Capture the cell that displays the provided text and extract its [x, y] central coordinate. 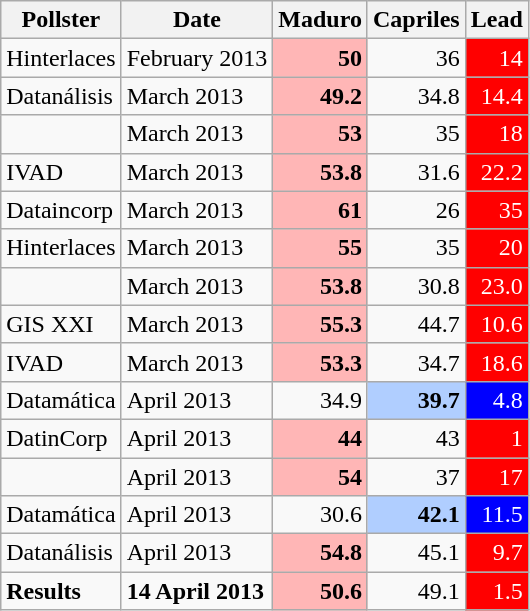
GIS XXI [61, 324]
50.6 [320, 591]
Maduro [320, 20]
44 [320, 438]
18 [496, 134]
22.2 [496, 172]
31.6 [416, 172]
Lead [496, 20]
1 [496, 438]
43 [416, 438]
36 [416, 58]
4.8 [496, 400]
18.6 [496, 362]
26 [416, 210]
53.3 [320, 362]
Results [61, 591]
54.8 [320, 553]
1.5 [496, 591]
17 [496, 477]
14.4 [496, 96]
10.6 [496, 324]
49.1 [416, 591]
55 [320, 248]
55.3 [320, 324]
54 [320, 477]
44.7 [416, 324]
34.9 [320, 400]
53 [320, 134]
30.6 [320, 515]
Pollster [61, 20]
14 April 2013 [197, 591]
14 [496, 58]
23.0 [496, 286]
50 [320, 58]
DatinCorp [61, 438]
Date [197, 20]
61 [320, 210]
34.7 [416, 362]
Dataincorp [61, 210]
30.8 [416, 286]
37 [416, 477]
11.5 [496, 515]
39.7 [416, 400]
Capriles [416, 20]
34.8 [416, 96]
20 [496, 248]
42.1 [416, 515]
February 2013 [197, 58]
9.7 [496, 553]
45.1 [416, 553]
49.2 [320, 96]
